Find where the given text appears and provide that cell's center as [x, y] coordinate. 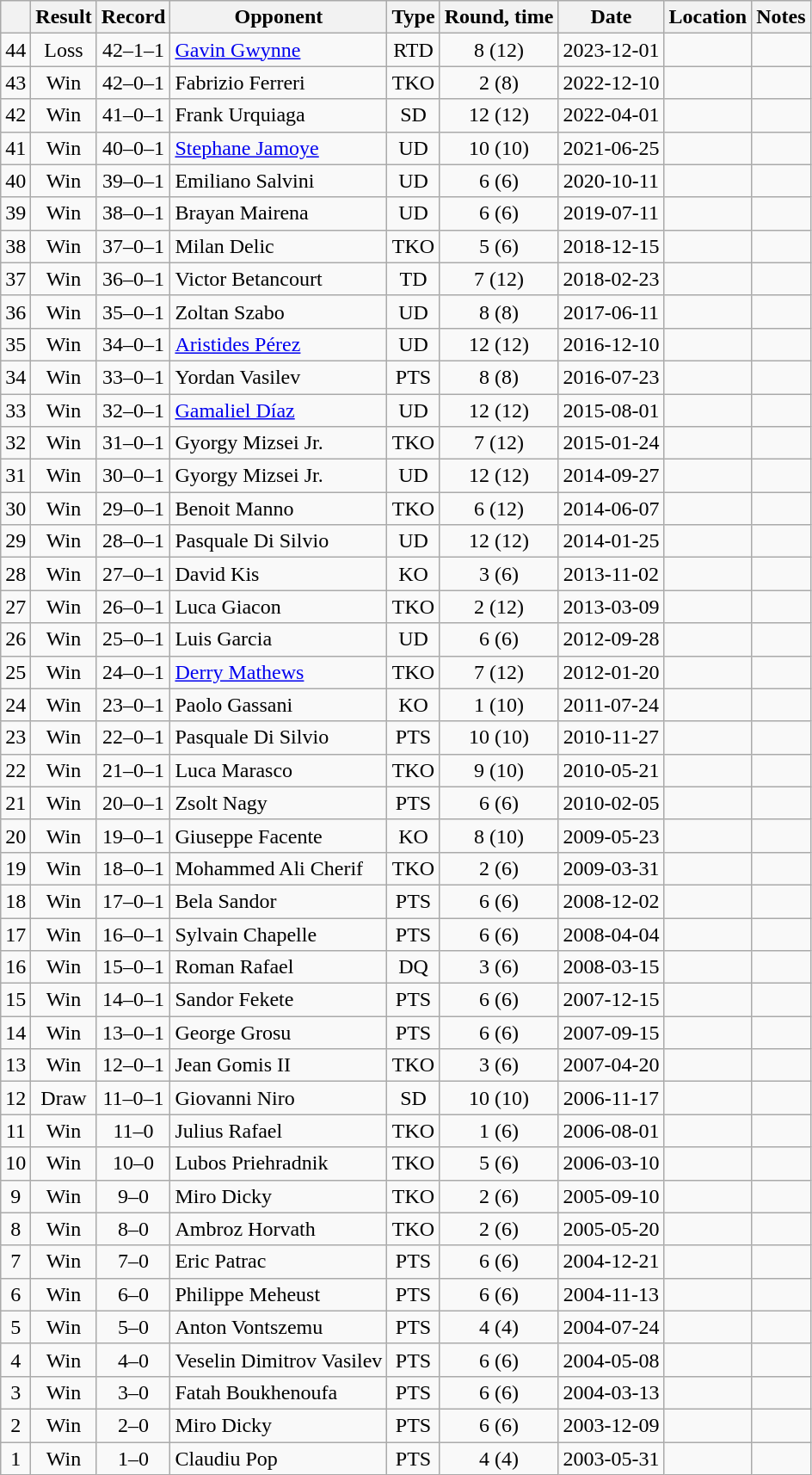
16–0–1 [133, 934]
Milan Delic [279, 246]
20 [15, 836]
32–0–1 [133, 410]
Benoit Manno [279, 509]
26 [15, 639]
Gamaliel Díaz [279, 410]
2008-12-02 [611, 901]
Giovanni Niro [279, 1098]
2015-08-01 [611, 410]
11–0–1 [133, 1098]
18–0–1 [133, 868]
34 [15, 377]
33 [15, 410]
Location [708, 17]
12–0–1 [133, 1065]
27 [15, 607]
2021-06-25 [611, 148]
6–0 [133, 1294]
2022-04-01 [611, 115]
2 (12) [499, 607]
15–0–1 [133, 967]
8 (12) [499, 50]
Bela Sandor [279, 901]
38 [15, 246]
2018-12-15 [611, 246]
42 [15, 115]
2007-04-20 [611, 1065]
26–0–1 [133, 607]
Gavin Gwynne [279, 50]
33–0–1 [133, 377]
29–0–1 [133, 509]
TD [413, 279]
2016-07-23 [611, 377]
10–0 [133, 1163]
Claudiu Pop [279, 1459]
42–1–1 [133, 50]
23–0–1 [133, 705]
2011-07-24 [611, 705]
35 [15, 344]
2 [15, 1425]
Jean Gomis II [279, 1065]
Draw [64, 1098]
35–0–1 [133, 312]
Derry Mathews [279, 672]
18 [15, 901]
2019-07-11 [611, 213]
Result [64, 17]
2012-01-20 [611, 672]
5–0 [133, 1327]
Fatah Boukhenoufa [279, 1392]
3 [15, 1392]
George Grosu [279, 1033]
2022-12-10 [611, 83]
Luis Garcia [279, 639]
5 [15, 1327]
24 [15, 705]
2023-12-01 [611, 50]
2004-07-24 [611, 1327]
16 [15, 967]
9 (10) [499, 770]
39 [15, 213]
1–0 [133, 1459]
2014-09-27 [611, 476]
30 [15, 509]
22 [15, 770]
2007-12-15 [611, 1000]
39–0–1 [133, 181]
David Kis [279, 574]
DQ [413, 967]
Ambroz Horvath [279, 1229]
Record [133, 17]
2016-12-10 [611, 344]
2012-09-28 [611, 639]
24–0–1 [133, 672]
2004-12-21 [611, 1262]
12 [15, 1098]
Giuseppe Facente [279, 836]
Victor Betancourt [279, 279]
8–0 [133, 1229]
2007-09-15 [611, 1033]
40–0–1 [133, 148]
11 [15, 1131]
Date [611, 17]
9–0 [133, 1196]
2006-03-10 [611, 1163]
36 [15, 312]
15 [15, 1000]
28–0–1 [133, 541]
28 [15, 574]
Emiliano Salvini [279, 181]
Aristides Pérez [279, 344]
Sandor Fekete [279, 1000]
29 [15, 541]
2017-06-11 [611, 312]
38–0–1 [133, 213]
Luca Giacon [279, 607]
3–0 [133, 1392]
RTD [413, 50]
1 (10) [499, 705]
Paolo Gassani [279, 705]
9 [15, 1196]
2014-06-07 [611, 509]
6 (12) [499, 509]
17–0–1 [133, 901]
13 [15, 1065]
2006-08-01 [611, 1131]
2004-05-08 [611, 1360]
2013-03-09 [611, 607]
31–0–1 [133, 443]
22–0–1 [133, 737]
2005-05-20 [611, 1229]
Luca Marasco [279, 770]
17 [15, 934]
7 [15, 1262]
Notes [781, 17]
2010-02-05 [611, 803]
2015-01-24 [611, 443]
2003-05-31 [611, 1459]
25–0–1 [133, 639]
19–0–1 [133, 836]
2005-09-10 [611, 1196]
20–0–1 [133, 803]
2010-11-27 [611, 737]
Brayan Mairena [279, 213]
Julius Rafael [279, 1131]
2004-11-13 [611, 1294]
Veselin Dimitrov Vasilev [279, 1360]
44 [15, 50]
Anton Vontszemu [279, 1327]
2008-04-04 [611, 934]
Eric Patrac [279, 1262]
32 [15, 443]
2020-10-11 [611, 181]
2–0 [133, 1425]
37 [15, 279]
2014-01-25 [611, 541]
8 (10) [499, 836]
6 [15, 1294]
19 [15, 868]
30–0–1 [133, 476]
Philippe Meheust [279, 1294]
14–0–1 [133, 1000]
21–0–1 [133, 770]
Loss [64, 50]
2009-05-23 [611, 836]
41–0–1 [133, 115]
Zsolt Nagy [279, 803]
2003-12-09 [611, 1425]
8 [15, 1229]
Frank Urquiaga [279, 115]
27–0–1 [133, 574]
1 (6) [499, 1131]
7–0 [133, 1262]
Lubos Priehradnik [279, 1163]
Fabrizio Ferreri [279, 83]
4–0 [133, 1360]
40 [15, 181]
2008-03-15 [611, 967]
23 [15, 737]
36–0–1 [133, 279]
41 [15, 148]
2009-03-31 [611, 868]
Roman Rafael [279, 967]
Sylvain Chapelle [279, 934]
14 [15, 1033]
25 [15, 672]
Type [413, 17]
1 [15, 1459]
Mohammed Ali Cherif [279, 868]
37–0–1 [133, 246]
Zoltan Szabo [279, 312]
2 (8) [499, 83]
2013-11-02 [611, 574]
21 [15, 803]
Round, time [499, 17]
2004-03-13 [611, 1392]
4 [15, 1360]
Yordan Vasilev [279, 377]
42–0–1 [133, 83]
2018-02-23 [611, 279]
Stephane Jamoye [279, 148]
43 [15, 83]
13–0–1 [133, 1033]
2010-05-21 [611, 770]
11–0 [133, 1131]
31 [15, 476]
34–0–1 [133, 344]
Opponent [279, 17]
2006-11-17 [611, 1098]
10 [15, 1163]
